Identify which cell holds the provided text, then report its (X, Y) central coordinate. 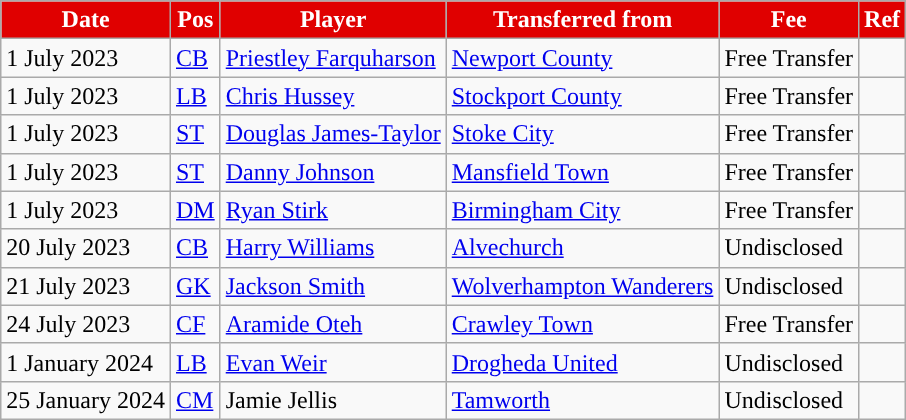
DM (195, 210)
Mansfield Town (582, 172)
Jamie Jellis (333, 400)
1 January 2024 (86, 362)
Drogheda United (582, 362)
Newport County (582, 58)
Birmingham City (582, 210)
21 July 2023 (86, 286)
Douglas James-Taylor (333, 134)
Fee (789, 20)
Danny Johnson (333, 172)
Ryan Stirk (333, 210)
Stockport County (582, 96)
Tamworth (582, 400)
Wolverhampton Wanderers (582, 286)
Harry Williams (333, 248)
CM (195, 400)
Jackson Smith (333, 286)
Aramide Oteh (333, 324)
Transferred from (582, 20)
GK (195, 286)
CF (195, 324)
Chris Hussey (333, 96)
Player (333, 20)
Evan Weir (333, 362)
24 July 2023 (86, 324)
25 January 2024 (86, 400)
Date (86, 20)
Pos (195, 20)
20 July 2023 (86, 248)
Stoke City (582, 134)
Ref (882, 20)
Priestley Farquharson (333, 58)
Alvechurch (582, 248)
Crawley Town (582, 324)
